Capture the cell that displays the provided text and extract its [X, Y] central coordinate. 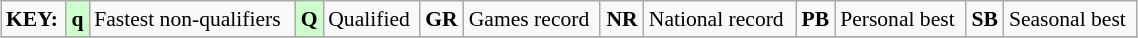
Seasonal best [1070, 19]
National record [720, 19]
Q [309, 19]
SB [985, 19]
PB [816, 19]
Fastest non-qualifiers [192, 19]
Personal best [900, 19]
Qualified [371, 19]
q [78, 19]
NR [622, 19]
Games record [532, 19]
GR [442, 19]
KEY: [34, 19]
